Locate the cell with the specified text and output its [x, y] center coordinate. 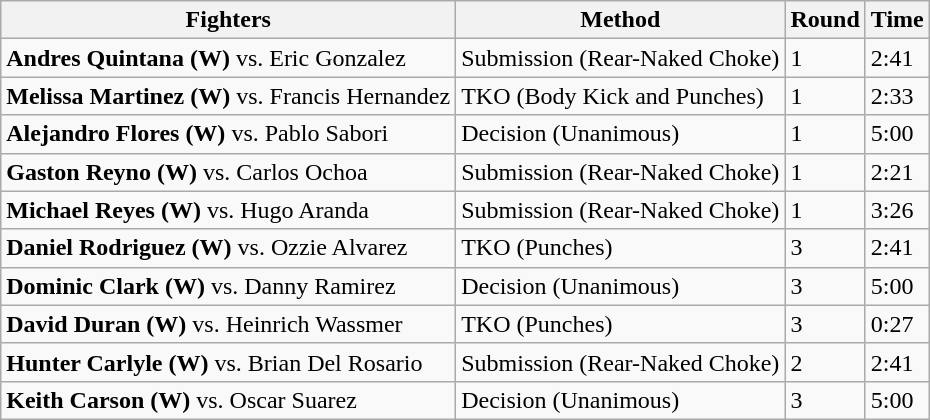
Daniel Rodriguez (W) vs. Ozzie Alvarez [228, 248]
Gaston Reyno (W) vs. Carlos Ochoa [228, 172]
Andres Quintana (W) vs. Eric Gonzalez [228, 58]
Time [897, 20]
2:21 [897, 172]
Hunter Carlyle (W) vs. Brian Del Rosario [228, 362]
Fighters [228, 20]
Michael Reyes (W) vs. Hugo Aranda [228, 210]
Round [825, 20]
2:33 [897, 96]
Method [620, 20]
3:26 [897, 210]
TKO (Body Kick and Punches) [620, 96]
Keith Carson (W) vs. Oscar Suarez [228, 400]
Dominic Clark (W) vs. Danny Ramirez [228, 286]
Alejandro Flores (W) vs. Pablo Sabori [228, 134]
2 [825, 362]
0:27 [897, 324]
David Duran (W) vs. Heinrich Wassmer [228, 324]
Melissa Martinez (W) vs. Francis Hernandez [228, 96]
